Capture the cell that displays the provided text and extract its [x, y] central coordinate. 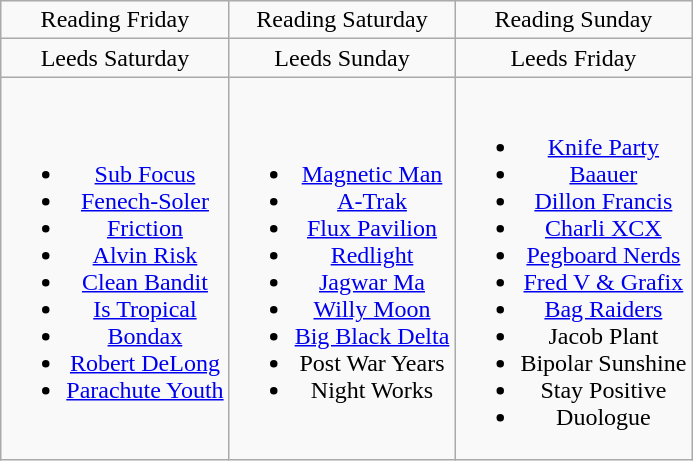
Leeds Sunday [342, 58]
Leeds Saturday [115, 58]
Reading Sunday [574, 20]
Reading Friday [115, 20]
Reading Saturday [342, 20]
Sub FocusFenech-SolerFrictionAlvin RiskClean BanditIs TropicalBondaxRobert DeLongParachute Youth [115, 268]
Magnetic ManA-TrakFlux PavilionRedlightJagwar MaWilly MoonBig Black DeltaPost War YearsNight Works [342, 268]
Leeds Friday [574, 58]
Knife PartyBaauerDillon FrancisCharli XCXPegboard NerdsFred V & GrafixBag RaidersJacob PlantBipolar SunshineStay PositiveDuologue [574, 268]
